Scan for the cell matching the given text and deliver its [x, y] coordinate at center. 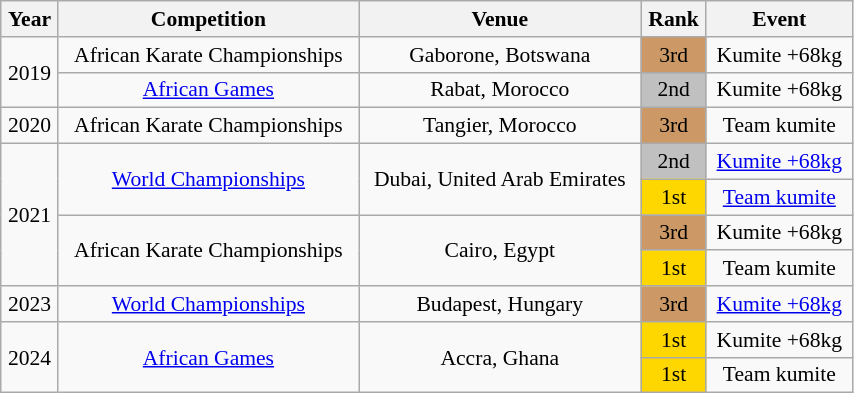
2021 [30, 215]
Competition [208, 19]
Gaborone, Botswana [500, 55]
Venue [500, 19]
Event [779, 19]
Accra, Ghana [500, 358]
2020 [30, 126]
Dubai, United Arab Emirates [500, 180]
Rank [674, 19]
Budapest, Hungary [500, 304]
Tangier, Morocco [500, 126]
2024 [30, 358]
2019 [30, 72]
Cairo, Egypt [500, 250]
Rabat, Morocco [500, 90]
Year [30, 19]
2023 [30, 304]
